From the cell containing the given text, extract its center point as (X, Y) coordinate. 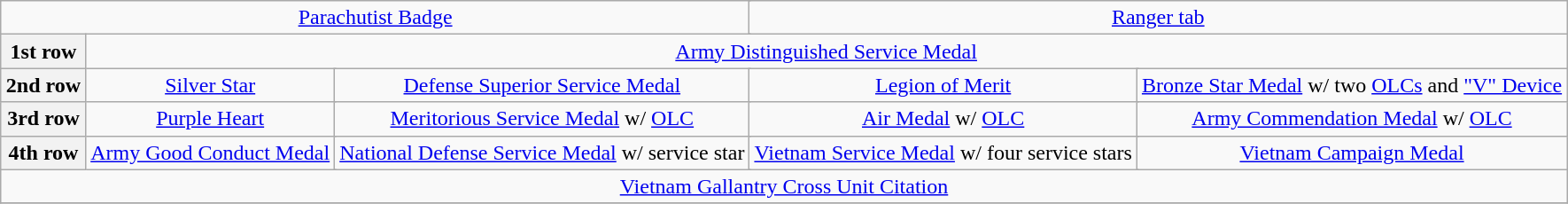
Army Distinguished Service Medal (827, 51)
2nd row (43, 85)
Parachutist Badge (376, 18)
Air Medal w/ OLC (943, 119)
Bronze Star Medal w/ two OLCs and "V" Device (1352, 85)
Army Good Conduct Medal (211, 153)
1st row (43, 51)
3rd row (43, 119)
Silver Star (211, 85)
National Defense Service Medal w/ service star (542, 153)
Defense Superior Service Medal (542, 85)
Vietnam Campaign Medal (1352, 153)
Legion of Merit (943, 85)
Army Commendation Medal w/ OLC (1352, 119)
Meritorious Service Medal w/ OLC (542, 119)
Vietnam Service Medal w/ four service stars (943, 153)
4th row (43, 153)
Ranger tab (1159, 18)
Purple Heart (211, 119)
Vietnam Gallantry Cross Unit Citation (783, 186)
